Return (x, y) of the center of cell containing provided text 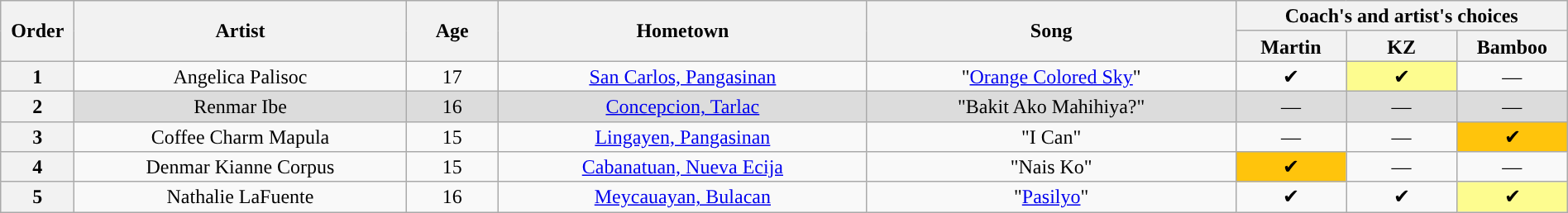
Cabanatuan, Nueva Ecija (682, 167)
4 (38, 167)
Coffee Charm Mapula (240, 137)
Concepcion, Tarlac (682, 106)
Bamboo (1512, 46)
Meycauayan, Bulacan (682, 196)
Coach's and artist's choices (1401, 17)
17 (452, 76)
5 (38, 196)
3 (38, 137)
Martin (1291, 46)
2 (38, 106)
San Carlos, Pangasinan (682, 76)
Nathalie LaFuente (240, 196)
Song (1051, 31)
KZ (1402, 46)
1 (38, 76)
Age (452, 31)
Denmar Kianne Corpus (240, 167)
Artist (240, 31)
"Nais Ko" (1051, 167)
"I Can" (1051, 137)
Angelica Palisoc (240, 76)
Order (38, 31)
"Bakit Ako Mahihiya?" (1051, 106)
Lingayen, Pangasinan (682, 137)
"Pasilyo" (1051, 196)
Hometown (682, 31)
"Orange Colored Sky" (1051, 76)
Renmar Ibe (240, 106)
